From the cell containing the given text, extract its center point as [x, y] coordinate. 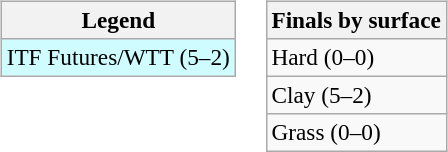
ITF Futures/WTT (5–2) [118, 57]
Hard (0–0) [356, 57]
Clay (5–2) [356, 95]
Grass (0–0) [356, 133]
Finals by surface [356, 20]
Legend [118, 20]
